From the cell containing the given text, extract its center point as [X, Y] coordinate. 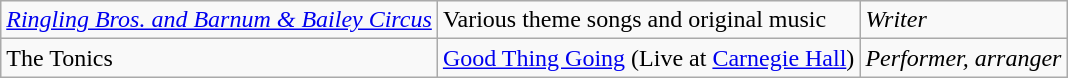
Various theme songs and original music [648, 20]
Writer [964, 20]
Good Thing Going (Live at Carnegie Hall) [648, 58]
Performer, arranger [964, 58]
The Tonics [220, 58]
Ringling Bros. and Barnum & Bailey Circus [220, 20]
